Locate the cell with the specified text and output its (x, y) center coordinate. 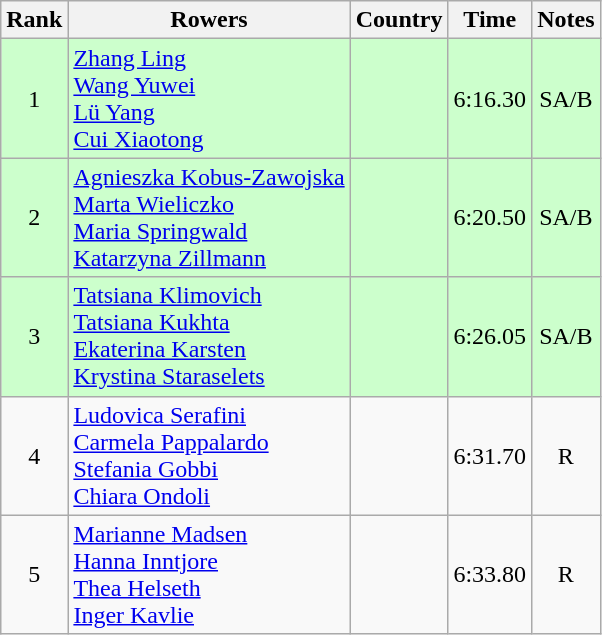
5 (34, 574)
Zhang LingWang YuweiLü YangCui Xiaotong (209, 98)
Agnieszka Kobus-ZawojskaMarta WieliczkoMaria SpringwaldKatarzyna Zillmann (209, 218)
Ludovica SerafiniCarmela PappalardoStefania GobbiChiara Ondoli (209, 456)
2 (34, 218)
Rowers (209, 20)
3 (34, 336)
Time (490, 20)
6:20.50 (490, 218)
6:31.70 (490, 456)
6:16.30 (490, 98)
6:33.80 (490, 574)
Country (399, 20)
Tatsiana KlimovichTatsiana KukhtaEkaterina KarstenKrystina Staraselets (209, 336)
Marianne MadsenHanna InntjoreThea HelsethInger Kavlie (209, 574)
Notes (566, 20)
4 (34, 456)
Rank (34, 20)
1 (34, 98)
6:26.05 (490, 336)
